Return the (X, Y) coordinate for the center point of the cell that contains the specified text.  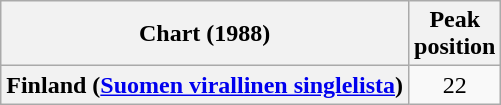
Finland (Suomen virallinen singlelista) (205, 85)
22 (455, 85)
Chart (1988) (205, 34)
Peak position (455, 34)
